Locate the cell with the specified text and output its (X, Y) center coordinate. 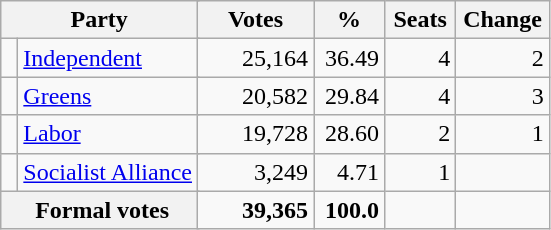
25,164 (256, 58)
36.49 (350, 58)
Labor (108, 134)
Party (100, 20)
Seats (420, 20)
Independent (108, 58)
19,728 (256, 134)
Votes (256, 20)
28.60 (350, 134)
Greens (108, 96)
20,582 (256, 96)
3,249 (256, 172)
29.84 (350, 96)
100.0 (350, 210)
3 (503, 96)
39,365 (256, 210)
% (350, 20)
Change (503, 20)
4.71 (350, 172)
Socialist Alliance (108, 172)
Formal votes (100, 210)
